Find where the given text appears and provide that cell's center as (X, Y) coordinate. 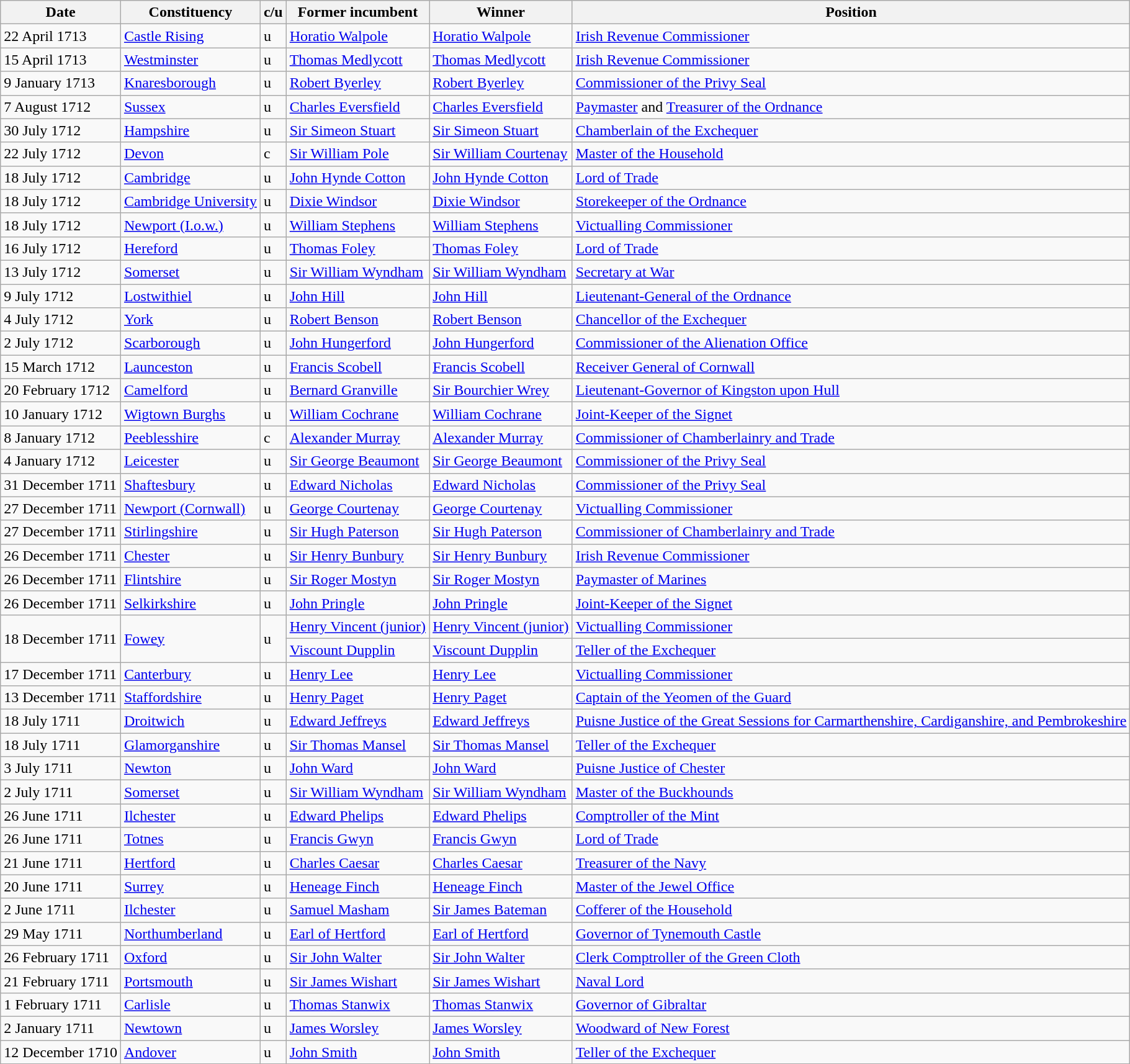
Woodward of New Forest (851, 1028)
20 June 1711 (61, 886)
20 February 1712 (61, 390)
31 December 1711 (61, 485)
Date (61, 12)
Carlisle (190, 1004)
Lostwithiel (190, 296)
Chester (190, 556)
Puisne Justice of the Great Sessions for Carmarthenshire, Cardiganshire, and Pembrokeshire (851, 721)
18 December 1711 (61, 638)
30 July 1712 (61, 130)
Constituency (190, 12)
1 February 1711 (61, 1004)
Winner (501, 12)
York (190, 320)
Staffordshire (190, 698)
Sir Bourchier Wrey (501, 390)
Hereford (190, 248)
Position (851, 12)
10 January 1712 (61, 414)
Shaftesbury (190, 485)
Leicester (190, 461)
9 July 1712 (61, 296)
Sussex (190, 107)
Portsmouth (190, 981)
Peeblesshire (190, 438)
Northumberland (190, 934)
Hampshire (190, 130)
Launceston (190, 367)
Knaresborough (190, 83)
Glamorganshire (190, 745)
Newport (I.o.w.) (190, 225)
Cofferer of the Household (851, 910)
c/u (273, 12)
Cambridge University (190, 201)
Canterbury (190, 674)
Newtown (190, 1028)
Puisne Justice of Chester (851, 769)
2 January 1711 (61, 1028)
Master of the Household (851, 154)
26 February 1711 (61, 957)
Droitwich (190, 721)
Scarborough (190, 343)
Former incumbent (357, 12)
Wigtown Burghs (190, 414)
Westminster (190, 60)
Clerk Comptroller of the Green Cloth (851, 957)
21 February 1711 (61, 981)
Cambridge (190, 178)
21 June 1711 (61, 863)
Flintshire (190, 579)
Castle Rising (190, 36)
29 May 1711 (61, 934)
Totnes (190, 839)
Sir William Pole (357, 154)
2 June 1711 (61, 910)
Andover (190, 1052)
Fowey (190, 638)
Chamberlain of the Exchequer (851, 130)
8 January 1712 (61, 438)
Devon (190, 154)
Surrey (190, 886)
Paymaster and Treasurer of the Ordnance (851, 107)
Storekeeper of the Ordnance (851, 201)
Sir William Courtenay (501, 154)
15 March 1712 (61, 367)
Stirlingshire (190, 532)
Oxford (190, 957)
Chancellor of the Exchequer (851, 320)
9 January 1713 (61, 83)
16 July 1712 (61, 248)
22 July 1712 (61, 154)
15 April 1713 (61, 60)
13 July 1712 (61, 272)
12 December 1710 (61, 1052)
Treasurer of the Navy (851, 863)
4 July 1712 (61, 320)
7 August 1712 (61, 107)
Captain of the Yeomen of the Guard (851, 698)
2 July 1711 (61, 792)
3 July 1711 (61, 769)
Commissioner of the Alienation Office (851, 343)
Selkirkshire (190, 603)
Comptroller of the Mint (851, 816)
Lieutenant-General of the Ordnance (851, 296)
Camelford (190, 390)
Master of the Jewel Office (851, 886)
13 December 1711 (61, 698)
Receiver General of Cornwall (851, 367)
Samuel Masham (357, 910)
Governor of Tynemouth Castle (851, 934)
Newton (190, 769)
Sir James Bateman (501, 910)
Naval Lord (851, 981)
Newport (Cornwall) (190, 508)
Lieutenant-Governor of Kingston upon Hull (851, 390)
Secretary at War (851, 272)
22 April 1713 (61, 36)
Hertford (190, 863)
Master of the Buckhounds (851, 792)
Governor of Gibraltar (851, 1004)
2 July 1712 (61, 343)
Bernard Granville (357, 390)
17 December 1711 (61, 674)
4 January 1712 (61, 461)
Paymaster of Marines (851, 579)
